Return [x, y] of the center of cell containing provided text 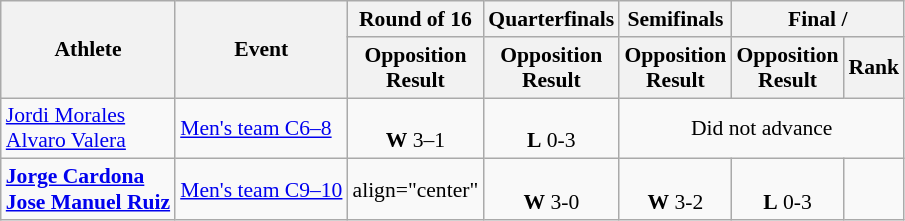
Semifinals [675, 19]
Final / [818, 19]
Men's team C6–8 [261, 128]
Men's team C9–10 [261, 190]
Did not advance [762, 128]
Jordi Morales Alvaro Valera [88, 128]
Round of 16 [415, 19]
W 3-2 [675, 190]
Jorge Cardona Jose Manuel Ruiz [88, 190]
align="center" [415, 190]
Rank [874, 68]
Quarterfinals [551, 19]
W 3-0 [551, 190]
Event [261, 50]
Athlete [88, 50]
W 3–1 [415, 128]
